Output the [x, y] coordinate of the center of the cell containing the given text.  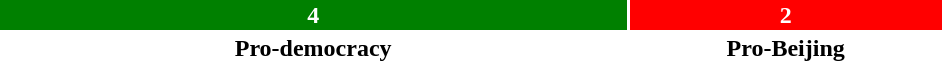
2 [786, 15]
4 [313, 15]
